Output the [x, y] coordinate of the center of the cell containing the given text.  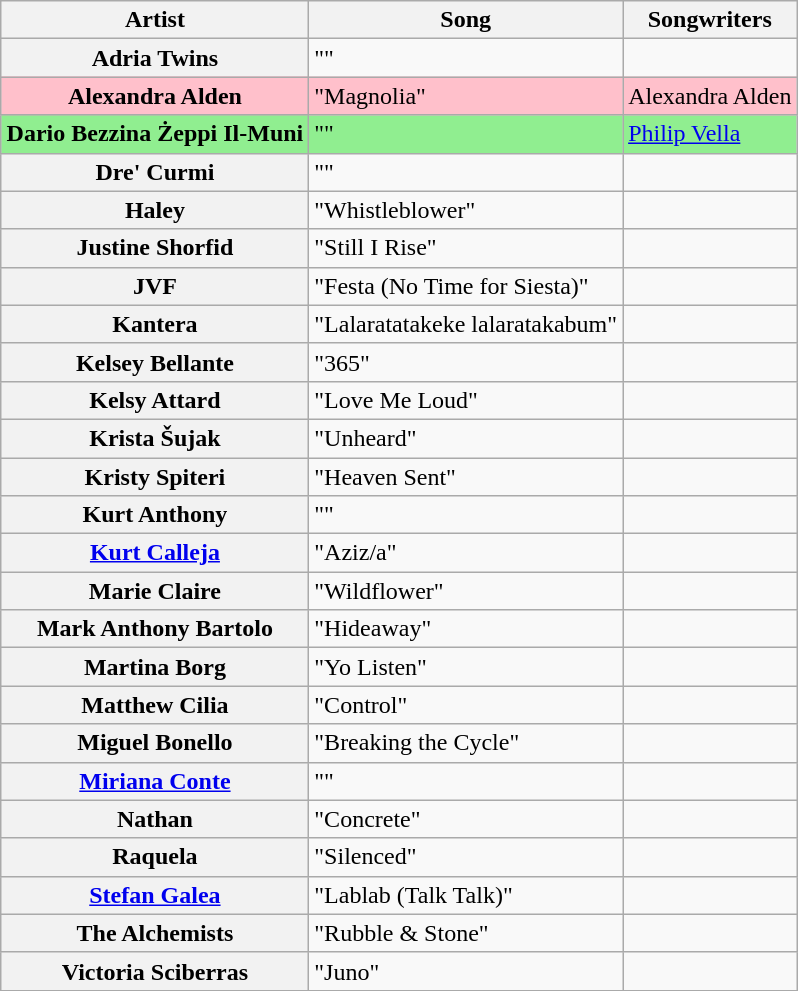
Matthew Cilia [155, 705]
Philip Vella [710, 134]
Dre' Curmi [155, 172]
Kantera [155, 324]
"Unheard" [466, 438]
"Hideaway" [466, 629]
"Heaven Sent" [466, 477]
"Yo Listen" [466, 667]
"Whistleblower" [466, 210]
"Lablab (Talk Talk)" [466, 895]
"Love Me Loud" [466, 400]
"Breaking the Cycle" [466, 743]
Artist [155, 20]
Kurt Anthony [155, 515]
Nathan [155, 819]
Victoria Sciberras [155, 971]
"Magnolia" [466, 96]
Kelsy Attard [155, 400]
Kristy Spiteri [155, 477]
Martina Borg [155, 667]
Dario Bezzina Żeppi Il-Muni [155, 134]
Miriana Conte [155, 781]
"Aziz/a" [466, 553]
The Alchemists [155, 933]
Raquela [155, 857]
"Control" [466, 705]
"Festa (No Time for Siesta)" [466, 286]
"Lalaratatakeke lalaratakabum" [466, 324]
"Concrete" [466, 819]
Haley [155, 210]
Songwriters [710, 20]
"Still I Rise" [466, 248]
"Juno" [466, 971]
Marie Claire [155, 591]
Justine Shorfid [155, 248]
Kurt Calleja [155, 553]
JVF [155, 286]
Song [466, 20]
Krista Šujak [155, 438]
"Wildflower" [466, 591]
Stefan Galea [155, 895]
Kelsey Bellante [155, 362]
"Rubble & Stone" [466, 933]
Adria Twins [155, 58]
"Silenced" [466, 857]
"365" [466, 362]
Miguel Bonello [155, 743]
Mark Anthony Bartolo [155, 629]
